Search for the cell housing the specified text and yield its [x, y] center coordinate. 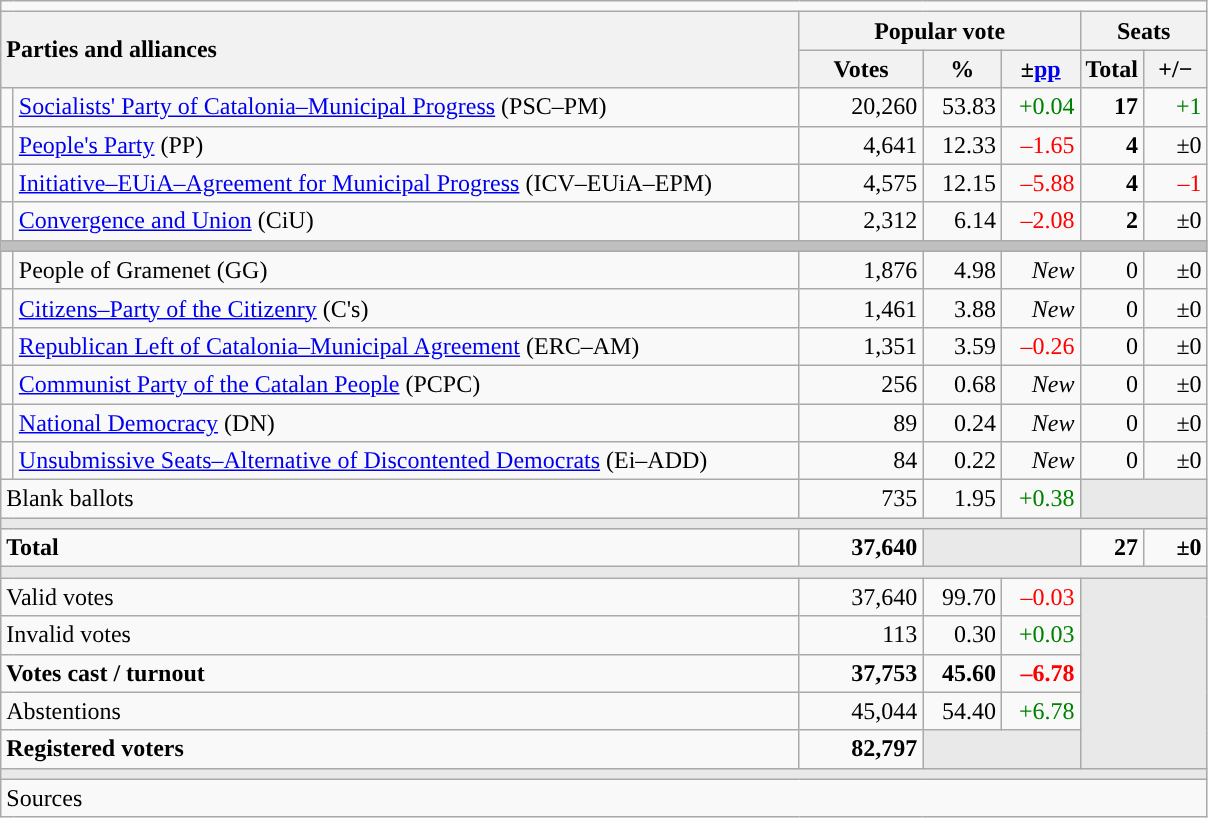
4.98 [962, 270]
Citizens–Party of the Citizenry (C's) [406, 308]
54.40 [962, 711]
37,753 [861, 673]
Blank ballots [400, 499]
45,044 [861, 711]
Seats [1144, 31]
3.88 [962, 308]
Unsubmissive Seats–Alternative of Discontented Democrats (Ei–ADD) [406, 461]
735 [861, 499]
+/− [1176, 69]
99.70 [962, 597]
National Democracy (DN) [406, 423]
+0.38 [1040, 499]
+6.78 [1040, 711]
Votes [861, 69]
Socialists' Party of Catalonia–Municipal Progress (PSC–PM) [406, 107]
0.24 [962, 423]
+0.04 [1040, 107]
1,351 [861, 346]
People of Gramenet (GG) [406, 270]
113 [861, 635]
People's Party (PP) [406, 145]
12.15 [962, 183]
0.68 [962, 384]
Convergence and Union (CiU) [406, 221]
4,575 [861, 183]
84 [861, 461]
% [962, 69]
3.59 [962, 346]
+0.03 [1040, 635]
Popular vote [940, 31]
45.60 [962, 673]
53.83 [962, 107]
Valid votes [400, 597]
–2.08 [1040, 221]
12.33 [962, 145]
Sources [604, 798]
Parties and alliances [400, 50]
2 [1112, 221]
–1 [1176, 183]
Republican Left of Catalonia–Municipal Agreement (ERC–AM) [406, 346]
Registered voters [400, 749]
2,312 [861, 221]
82,797 [861, 749]
17 [1112, 107]
Abstentions [400, 711]
0.30 [962, 635]
+1 [1176, 107]
256 [861, 384]
0.22 [962, 461]
–1.65 [1040, 145]
–0.03 [1040, 597]
1.95 [962, 499]
27 [1112, 548]
–6.78 [1040, 673]
1,876 [861, 270]
Votes cast / turnout [400, 673]
±pp [1040, 69]
–0.26 [1040, 346]
1,461 [861, 308]
Initiative–EUiA–Agreement for Municipal Progress (ICV–EUiA–EPM) [406, 183]
20,260 [861, 107]
Invalid votes [400, 635]
6.14 [962, 221]
89 [861, 423]
4,641 [861, 145]
Communist Party of the Catalan People (PCPC) [406, 384]
–5.88 [1040, 183]
